Identify which cell holds the provided text, then report its (x, y) central coordinate. 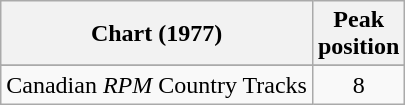
Chart (1977) (157, 34)
Peakposition (358, 34)
Canadian RPM Country Tracks (157, 85)
8 (358, 85)
